Identify which cell holds the provided text, then report its [x, y] central coordinate. 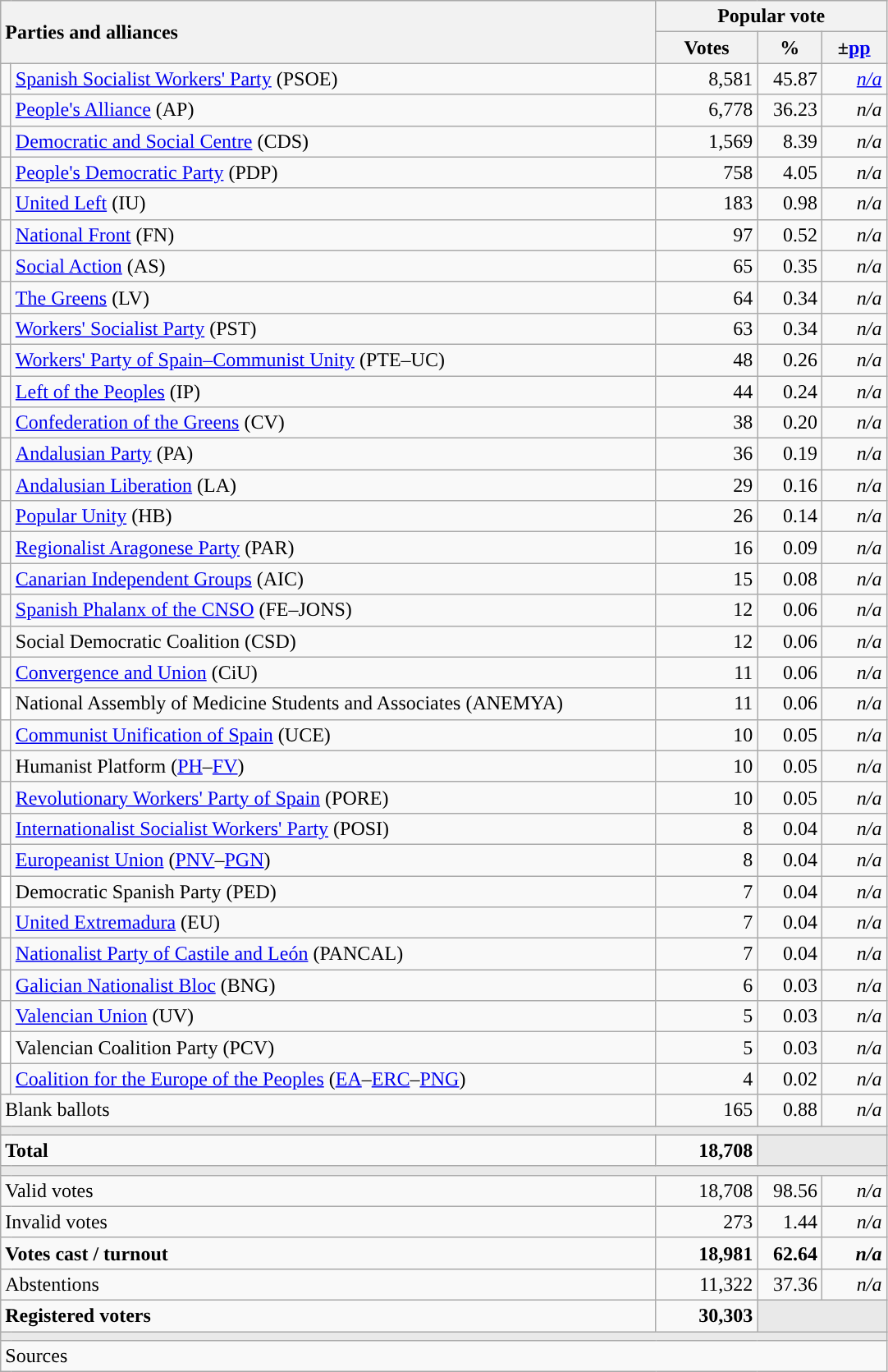
Internationalist Socialist Workers' Party (POSI) [333, 828]
Humanist Platform (PH–FV) [333, 766]
0.88 [790, 1110]
Regionalist Aragonese Party (PAR) [333, 548]
62.64 [790, 1253]
0.09 [790, 548]
Social Democratic Coalition (CSD) [333, 641]
6 [707, 985]
Parties and alliances [328, 32]
People's Alliance (AP) [333, 110]
98.56 [790, 1191]
0.20 [790, 423]
16 [707, 548]
0.98 [790, 204]
Coalition for the Europe of the Peoples (EA–ERC–PNG) [333, 1079]
National Front (FN) [333, 235]
Workers' Socialist Party (PST) [333, 328]
People's Democratic Party (PDP) [333, 172]
Galician Nationalist Bloc (BNG) [333, 985]
1.44 [790, 1222]
273 [707, 1222]
Andalusian Liberation (LA) [333, 485]
Democratic Spanish Party (PED) [333, 891]
97 [707, 235]
64 [707, 297]
37.36 [790, 1284]
26 [707, 516]
Popular Unity (HB) [333, 516]
0.35 [790, 266]
4 [707, 1079]
4.05 [790, 172]
0.19 [790, 454]
Registered voters [328, 1315]
44 [707, 392]
National Assembly of Medicine Students and Associates (ANEMYA) [333, 704]
Spanish Socialist Workers' Party (PSOE) [333, 79]
11,322 [707, 1284]
United Extremadura (EU) [333, 923]
Total [328, 1150]
Revolutionary Workers' Party of Spain (PORE) [333, 797]
65 [707, 266]
±pp [854, 48]
Votes [707, 48]
Popular vote [771, 16]
0.26 [790, 360]
38 [707, 423]
36.23 [790, 110]
Social Action (AS) [333, 266]
% [790, 48]
0.24 [790, 392]
36 [707, 454]
Invalid votes [328, 1222]
0.14 [790, 516]
Democratic and Social Centre (CDS) [333, 141]
Communist Unification of Spain (UCE) [333, 735]
6,778 [707, 110]
United Left (IU) [333, 204]
8,581 [707, 79]
8.39 [790, 141]
0.52 [790, 235]
0.16 [790, 485]
0.08 [790, 579]
Blank ballots [328, 1110]
18,981 [707, 1253]
Abstentions [328, 1284]
30,303 [707, 1315]
45.87 [790, 79]
1,569 [707, 141]
Convergence and Union (CiU) [333, 672]
15 [707, 579]
Workers' Party of Spain–Communist Unity (PTE–UC) [333, 360]
183 [707, 204]
Valencian Union (UV) [333, 1016]
0.02 [790, 1079]
48 [707, 360]
Spanish Phalanx of the CNSO (FE–JONS) [333, 610]
Canarian Independent Groups (AIC) [333, 579]
Sources [443, 1356]
165 [707, 1110]
Confederation of the Greens (CV) [333, 423]
Valencian Coalition Party (PCV) [333, 1048]
29 [707, 485]
The Greens (LV) [333, 297]
Left of the Peoples (IP) [333, 392]
63 [707, 328]
Andalusian Party (PA) [333, 454]
Nationalist Party of Castile and León (PANCAL) [333, 954]
Europeanist Union (PNV–PGN) [333, 860]
758 [707, 172]
Votes cast / turnout [328, 1253]
Valid votes [328, 1191]
